Extract the [X, Y] coordinate from the center of the cell holding the provided text.  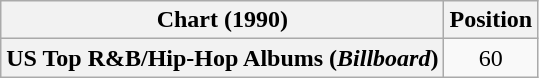
60 [491, 58]
Chart (1990) [222, 20]
Position [491, 20]
US Top R&B/Hip-Hop Albums (Billboard) [222, 58]
